Return [X, Y] of the center of cell containing provided text 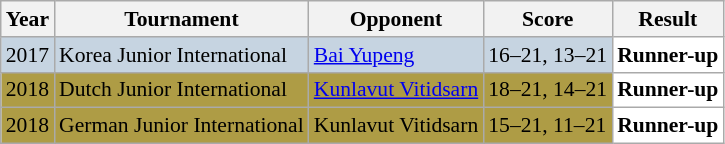
15–21, 11–21 [548, 126]
Tournament [182, 19]
German Junior International [182, 126]
Year [28, 19]
Dutch Junior International [182, 90]
Opponent [396, 19]
16–21, 13–21 [548, 55]
Result [668, 19]
Korea Junior International [182, 55]
Bai Yupeng [396, 55]
2017 [28, 55]
18–21, 14–21 [548, 90]
Score [548, 19]
